For the text-containing cell, return its midpoint in (x, y) coordinate format. 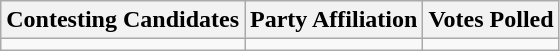
Votes Polled (491, 20)
Party Affiliation (334, 20)
Contesting Candidates (123, 20)
